Search for the cell housing the specified text and yield its [X, Y] center coordinate. 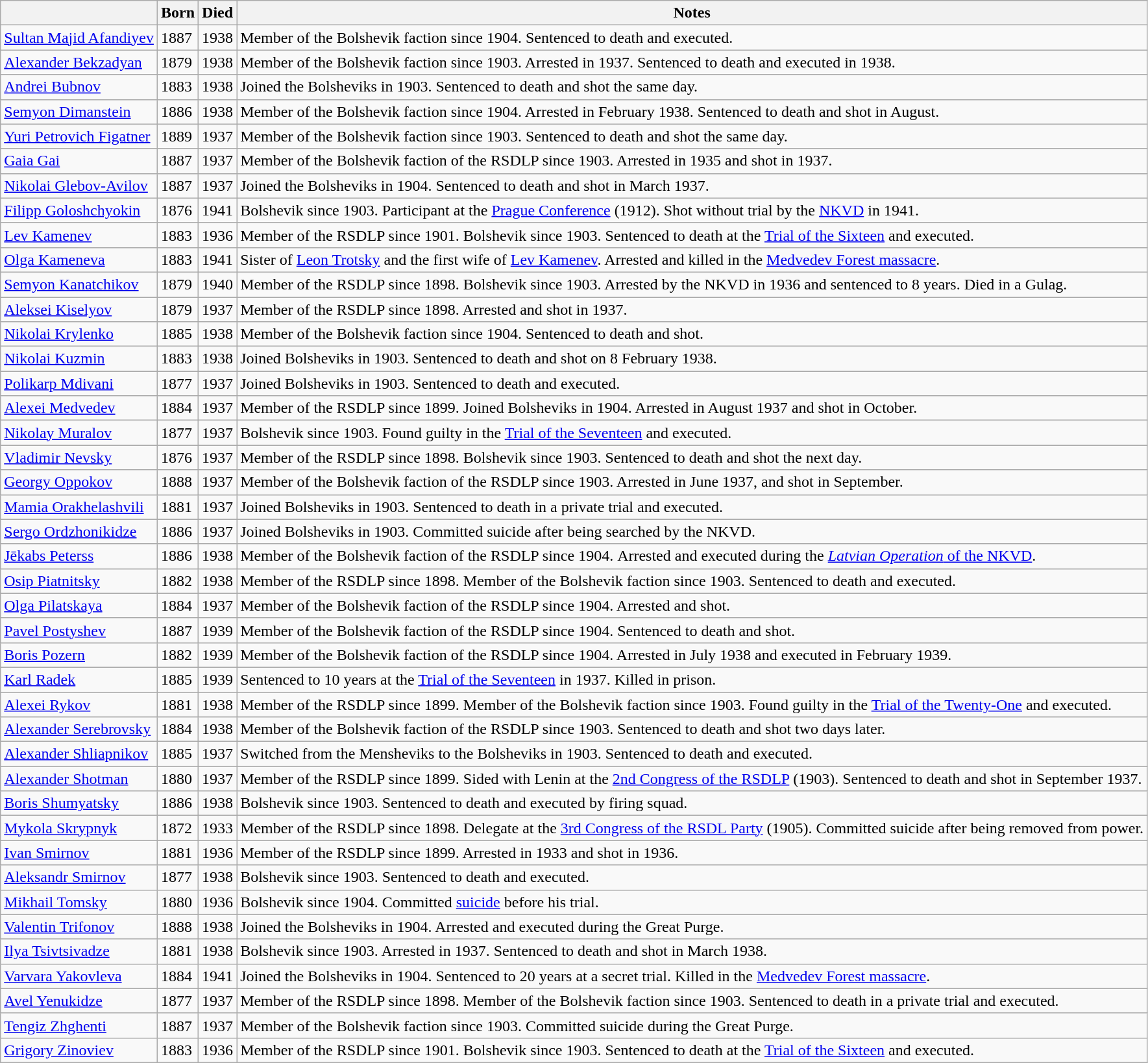
Member of the Bolshevik faction since 1903. Committed suicide during the Great Purge. [692, 1025]
Semyon Kanatchikov [79, 284]
Member of the RSDLP since 1898. Delegate at the 3rd Congress of the RSDL Party (1905). Committed suicide after being removed from power. [692, 828]
Grigory Zinoviev [79, 1050]
Member of the Bolshevik faction of the RSDLP since 1904. Arrested and shot. [692, 605]
Member of the Bolshevik faction of the RSDLP since 1904. Sentenced to death and shot. [692, 630]
Nikolai Glebov-Avilov [79, 186]
Member of the Bolshevik faction since 1904. Sentenced to death and executed. [692, 38]
Member of the Bolshevik faction of the RSDLP since 1903. Arrested in June 1937, and shot in September. [692, 482]
Died [218, 13]
1889 [178, 136]
Bolshevik since 1903. Participant at the Prague Conference (1912). Shot without trial by the NKVD in 1941. [692, 210]
Joined the Bolsheviks in 1903. Sentenced to death and shot the same day. [692, 87]
Member of the RSDLP since 1899. Arrested in 1933 and shot in 1936. [692, 853]
Member of the RSDLP since 1898. Bolshevik since 1903. Sentenced to death and shot the next day. [692, 458]
Member of the Bolshevik faction of the RSDLP since 1904. Аrrested and executed during the Latvian Operation of the NKVD. [692, 556]
Member of the RSDLP since 1899. Joined Bolsheviks in 1904. Arrested in August 1937 and shot in October. [692, 408]
Polikarp Mdivani [79, 384]
Alexei Medvedev [79, 408]
Aleksandr Smirnov [79, 877]
Member of the RSDLP since 1899. Member of the Bolshevik faction since 1903. Found guilty in the Trial of the Twenty-One and executed. [692, 704]
Varvara Yakovleva [79, 976]
Member of the Bolshevik faction since 1903. Sentenced to death and shot the same day. [692, 136]
Member of the RSDLP since 1898. Member of the Bolshevik faction since 1903. Sentenced to death and executed. [692, 581]
Alexander Bekzadyan [79, 62]
Joined the Bolsheviks in 1904. Sentenced to death and shot in March 1937. [692, 186]
Member of the Bolshevik faction of the RSDLP since 1903. Sentenced to death and shot two days later. [692, 729]
Nikolay Muralov [79, 433]
Member of the Bolshevik faction of the RSDLP since 1904. Arrested in July 1938 and executed in February 1939. [692, 655]
Bolshevik since 1903. Arrested in 1937. Sentenced to death and shot in March 1938. [692, 951]
Member of the RSDLP since 1899. Sided with Lenin at the 2nd Congress of the RSDLP (1903). Sentenced to death and shot in September 1937. [692, 779]
Joined Bolsheviks in 1903. Committed suicide after being searched by the NKVD. [692, 531]
Yuri Petrovich Figatner [79, 136]
1872 [178, 828]
Sentenced to 10 years at the Trial of the Seventeen in 1937. Killed in prison. [692, 679]
Bolshevik since 1904. Committed suicide before his trial. [692, 902]
Osip Piatnitsky [79, 581]
Bolshevik since 1903. Found guilty in the Trial of the Seventeen and executed. [692, 433]
Boris Pozern [79, 655]
Bolshevik since 1903. Sentenced to death and executed. [692, 877]
Avel Yenukidze [79, 1001]
Nikolai Kuzmin [79, 359]
Sister of Leon Trotsky and the first wife of Lev Kamenev. Arrested and killed in the Medvedev Forest massacre. [692, 260]
Member of the RSDLP since 1898. Arrested and shot in 1937. [692, 310]
Gaia Gai [79, 161]
Aleksei Kiselyov [79, 310]
Semyon Dimanstein [79, 112]
Ivan Smirnov [79, 853]
1933 [218, 828]
Olga Kameneva [79, 260]
Joined the Bolsheviks in 1904. Arrested and executed during the Great Purge. [692, 927]
Mikhail Tomsky [79, 902]
Andrei Bubnov [79, 87]
Nikolai Krylenko [79, 334]
Born [178, 13]
Mamia Orakhelashvili [79, 507]
Vladimir Nevsky [79, 458]
Notes [692, 13]
Alexander Shotman [79, 779]
Karl Radek [79, 679]
Sultan Majid Afandiyev [79, 38]
Sergo Ordzhonikidze [79, 531]
Bolshevik since 1903. Sentenced to death and executed by firing squad. [692, 803]
Alexei Rykov [79, 704]
Georgy Oppokov [79, 482]
Switched from the Mensheviks to the Bolsheviks in 1903. Sentenced to death and executed. [692, 754]
Alexander Shliapnikov [79, 754]
Filipp Goloshchyokin [79, 210]
Joined Bolsheviks in 1903. Sentenced to death and executed. [692, 384]
Alexander Serebrovsky [79, 729]
Member of the RSDLP since 1898. Member of the Bolshevik faction since 1903. Sentenced to death in a private trial and executed. [692, 1001]
Ilya Tsivtsivadze [79, 951]
Joined the Bolsheviks in 1904. Sentenced to 20 years at a secret trial. Killed in the Medvedev Forest massacre. [692, 976]
Member of the Bolshevik faction of the RSDLP since 1903. Arrested in 1935 and shot in 1937. [692, 161]
Boris Shumyatsky [79, 803]
Lev Kamenev [79, 235]
Joined Bolsheviks in 1903. Sentenced to death and shot on 8 February 1938. [692, 359]
Tengiz Zhghenti [79, 1025]
Jēkabs Peterss [79, 556]
Member of the RSDLP since 1898. Bolshevik since 1903. Arrested by the NKVD in 1936 and sentenced to 8 years. Died in a Gulag. [692, 284]
Mykola Skrypnyk [79, 828]
Joined Bolsheviks in 1903. Sentenced to death in a private trial and executed. [692, 507]
Valentin Trifonov [79, 927]
1940 [218, 284]
Olga Pilatskaya [79, 605]
Pavel Postyshev [79, 630]
Member of the Bolshevik faction since 1904. Arrested in February 1938. Sentenced to death and shot in August. [692, 112]
Member of the Bolshevik faction since 1903. Arrested in 1937. Sentenced to death and executed in 1938. [692, 62]
Member of the Bolshevik faction since 1904. Sentenced to death and shot. [692, 334]
